Pinpoint the cell where the given text exists, returning its [x, y] midpoint coordinate. 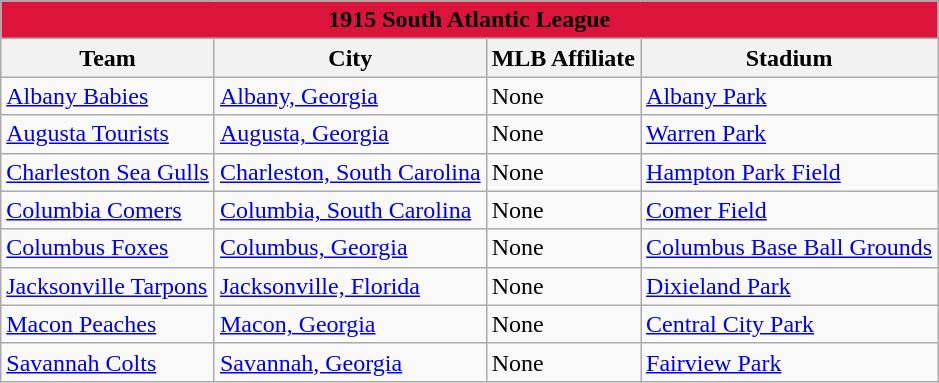
Columbus, Georgia [350, 248]
MLB Affiliate [563, 58]
Macon, Georgia [350, 324]
Albany Babies [108, 96]
Charleston, South Carolina [350, 172]
Hampton Park Field [790, 172]
Savannah Colts [108, 362]
Savannah, Georgia [350, 362]
Dixieland Park [790, 286]
Jacksonville, Florida [350, 286]
Macon Peaches [108, 324]
City [350, 58]
Warren Park [790, 134]
Charleston Sea Gulls [108, 172]
Columbia Comers [108, 210]
Team [108, 58]
Columbus Base Ball Grounds [790, 248]
Augusta Tourists [108, 134]
Fairview Park [790, 362]
1915 South Atlantic League [470, 20]
Augusta, Georgia [350, 134]
Albany, Georgia [350, 96]
Columbia, South Carolina [350, 210]
Columbus Foxes [108, 248]
Jacksonville Tarpons [108, 286]
Albany Park [790, 96]
Central City Park [790, 324]
Comer Field [790, 210]
Stadium [790, 58]
